Detect which cell encompasses the target text, then output its [x, y] center coordinate. 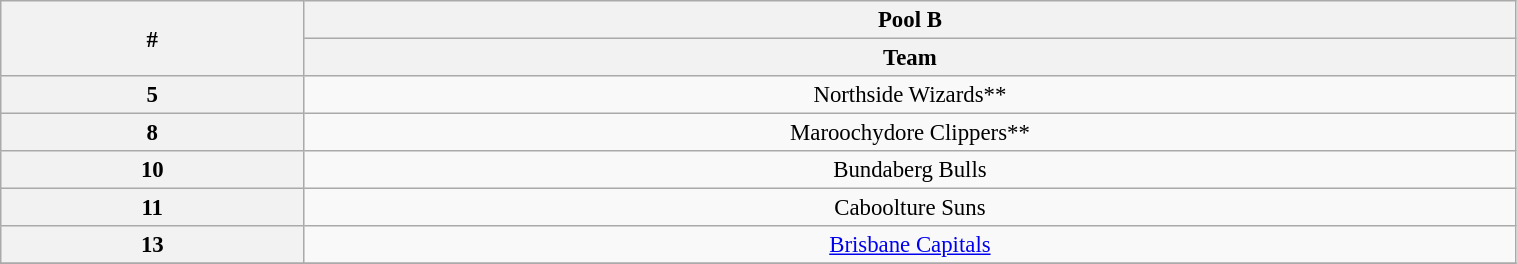
Caboolture Suns [910, 208]
8 [152, 133]
Team [910, 58]
5 [152, 95]
Bundaberg Bulls [910, 170]
Brisbane Capitals [910, 245]
Pool B [910, 20]
Maroochydore Clippers** [910, 133]
10 [152, 170]
11 [152, 208]
13 [152, 245]
Northside Wizards** [910, 95]
# [152, 38]
